For the text-containing cell, return its midpoint in (x, y) coordinate format. 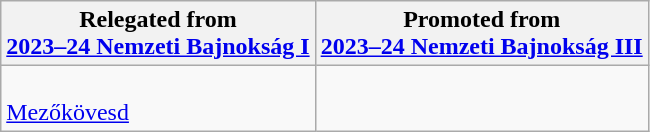
Relegated from2023–24 Nemzeti Bajnokság I (158, 34)
Promoted from2023–24 Nemzeti Bajnokság III (482, 34)
Mezőkövesd (158, 98)
